Return the (X, Y) coordinate for the center point of the cell that contains the specified text.  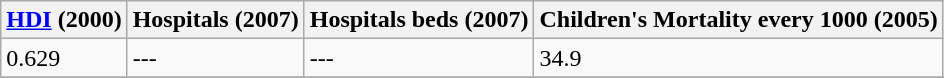
34.9 (738, 58)
0.629 (64, 58)
Children's Mortality every 1000 (2005) (738, 20)
Hospitals (2007) (216, 20)
HDI (2000) (64, 20)
Hospitals beds (2007) (419, 20)
